Determine the (X, Y) coordinate at the center of the cell enclosing the given text.  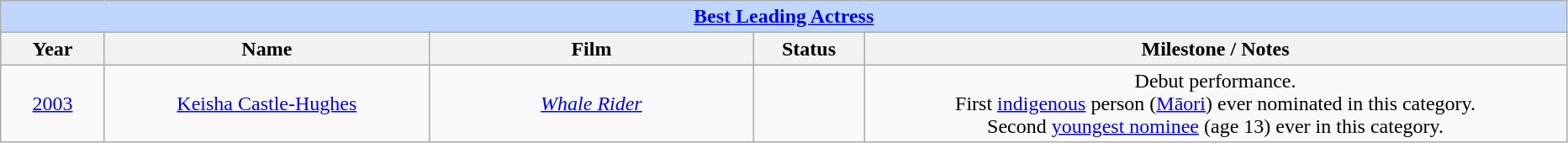
Keisha Castle-Hughes (267, 103)
Status (809, 49)
Best Leading Actress (784, 17)
Name (267, 49)
Milestone / Notes (1216, 49)
Debut performance.First indigenous person (Māori) ever nominated in this category.Second youngest nominee (age 13) ever in this category. (1216, 103)
2003 (53, 103)
Year (53, 49)
Whale Rider (591, 103)
Film (591, 49)
